Find where the given text appears and provide that cell's center as (X, Y) coordinate. 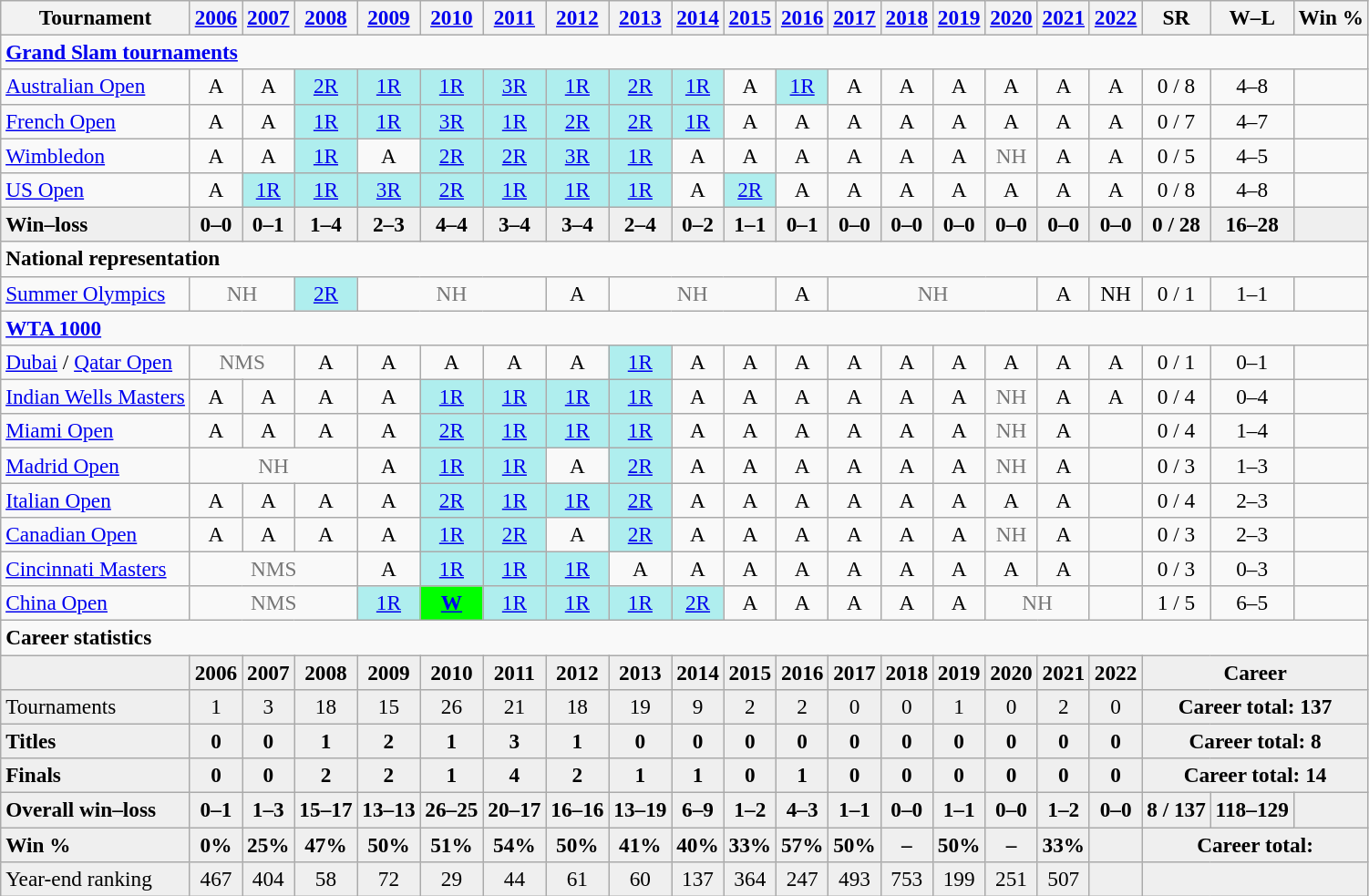
0% (215, 844)
Career statistics (685, 637)
Year-end ranking (96, 879)
2–4 (640, 224)
54% (514, 844)
753 (906, 879)
Overall win–loss (96, 809)
Wimbledon (96, 155)
15 (388, 706)
13–19 (640, 809)
41% (640, 844)
4–4 (452, 224)
WTA 1000 (685, 327)
Career (1256, 672)
Career total: (1256, 844)
8 / 137 (1176, 809)
0 / 28 (1176, 224)
15–17 (326, 809)
Finals (96, 775)
Indian Wells Masters (96, 397)
Miami Open (96, 431)
0 / 5 (1176, 155)
16–28 (1252, 224)
French Open (96, 121)
SR (1176, 17)
72 (388, 879)
137 (698, 879)
1 / 5 (1176, 603)
US Open (96, 190)
60 (640, 879)
Titles (96, 741)
26 (452, 706)
0–2 (698, 224)
16–16 (578, 809)
20–17 (514, 809)
China Open (96, 603)
W–L (1252, 17)
Career total: 8 (1256, 741)
29 (452, 879)
6–5 (1252, 603)
0 / 7 (1176, 121)
58 (326, 879)
57% (802, 844)
26–25 (452, 809)
Grand Slam tournaments (685, 52)
Summer Olympics (96, 294)
404 (268, 879)
Italian Open (96, 499)
51% (452, 844)
Canadian Open (96, 534)
467 (215, 879)
19 (640, 706)
118–129 (1252, 809)
0–3 (1252, 569)
9 (698, 706)
Tournaments (96, 706)
364 (749, 879)
247 (802, 879)
13–13 (388, 809)
4–7 (1252, 121)
Madrid Open (96, 465)
Cincinnati Masters (96, 569)
4–5 (1252, 155)
493 (855, 879)
40% (698, 844)
Career total: 14 (1256, 775)
44 (514, 879)
47% (326, 844)
0–4 (1252, 397)
Career total: 137 (1256, 706)
251 (1012, 879)
25% (268, 844)
4–3 (802, 809)
507 (1063, 879)
21 (514, 706)
4 (514, 775)
61 (578, 879)
Win–loss (96, 224)
National representation (685, 259)
Australian Open (96, 87)
Tournament (96, 17)
Dubai / Qatar Open (96, 362)
W (452, 603)
199 (959, 879)
6–9 (698, 809)
